Return the [x, y] coordinate for the center point of the cell that contains the specified text.  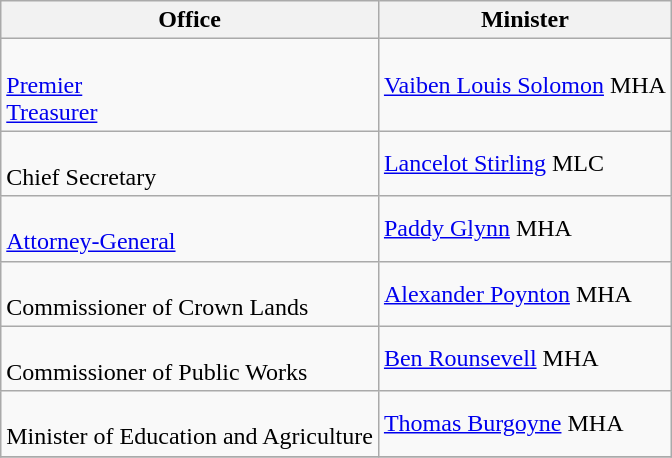
Commissioner of Crown Lands [190, 294]
Premier Treasurer [190, 85]
Thomas Burgoyne MHA [524, 424]
Minister of Education and Agriculture [190, 424]
Vaiben Louis Solomon MHA [524, 85]
Office [190, 20]
Minister [524, 20]
Ben Rounsevell MHA [524, 358]
Commissioner of Public Works [190, 358]
Alexander Poynton MHA [524, 294]
Paddy Glynn MHA [524, 228]
Attorney-General [190, 228]
Lancelot Stirling MLC [524, 164]
Chief Secretary [190, 164]
